Capture the cell that displays the provided text and extract its (X, Y) central coordinate. 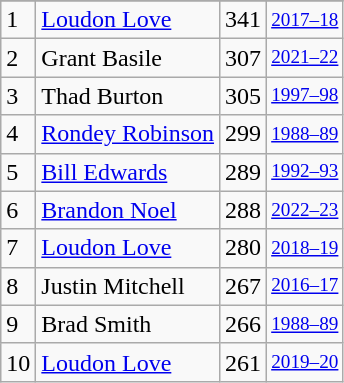
2021–22 (305, 58)
305 (244, 96)
Brad Smith (128, 324)
280 (244, 248)
2 (18, 58)
1997–98 (305, 96)
9 (18, 324)
2022–23 (305, 210)
10 (18, 362)
289 (244, 172)
1992–93 (305, 172)
2018–19 (305, 248)
299 (244, 134)
8 (18, 286)
5 (18, 172)
2017–18 (305, 20)
2019–20 (305, 362)
2016–17 (305, 286)
Bill Edwards (128, 172)
1 (18, 20)
Justin Mitchell (128, 286)
307 (244, 58)
Rondey Robinson (128, 134)
288 (244, 210)
261 (244, 362)
267 (244, 286)
6 (18, 210)
4 (18, 134)
Grant Basile (128, 58)
3 (18, 96)
7 (18, 248)
266 (244, 324)
Brandon Noel (128, 210)
341 (244, 20)
Thad Burton (128, 96)
